Capture the cell that displays the provided text and extract its (X, Y) central coordinate. 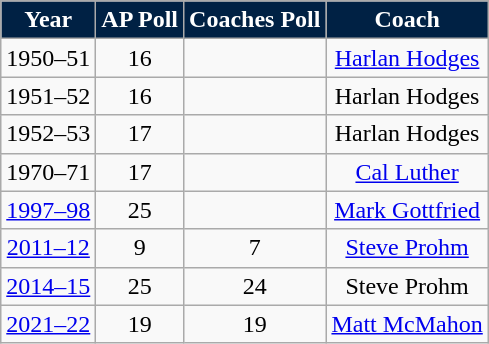
Cal Luther (407, 172)
24 (255, 286)
9 (140, 248)
Coach (407, 20)
1997–98 (48, 210)
1951–52 (48, 96)
Coaches Poll (255, 20)
1950–51 (48, 58)
2021–22 (48, 324)
1952–53 (48, 134)
AP Poll (140, 20)
2014–15 (48, 286)
1970–71 (48, 172)
Matt McMahon (407, 324)
Year (48, 20)
2011–12 (48, 248)
Mark Gottfried (407, 210)
7 (255, 248)
